Capture the cell that displays the provided text and extract its (x, y) central coordinate. 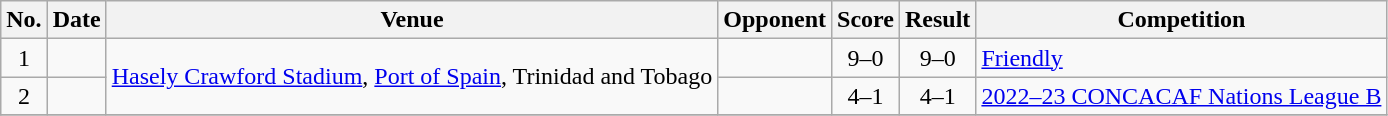
Friendly (1182, 58)
Date (76, 20)
2022–23 CONCACAF Nations League B (1182, 96)
No. (24, 20)
Venue (412, 20)
Score (866, 20)
2 (24, 96)
Competition (1182, 20)
Result (937, 20)
1 (24, 58)
Hasely Crawford Stadium, Port of Spain, Trinidad and Tobago (412, 77)
Opponent (775, 20)
